Capture the cell that displays the provided text and extract its (x, y) central coordinate. 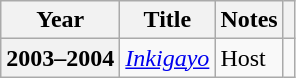
Inkigayo (168, 58)
2003–2004 (60, 58)
Host (249, 58)
Year (60, 20)
Title (168, 20)
Notes (249, 20)
